Capture the cell that displays the provided text and extract its [X, Y] central coordinate. 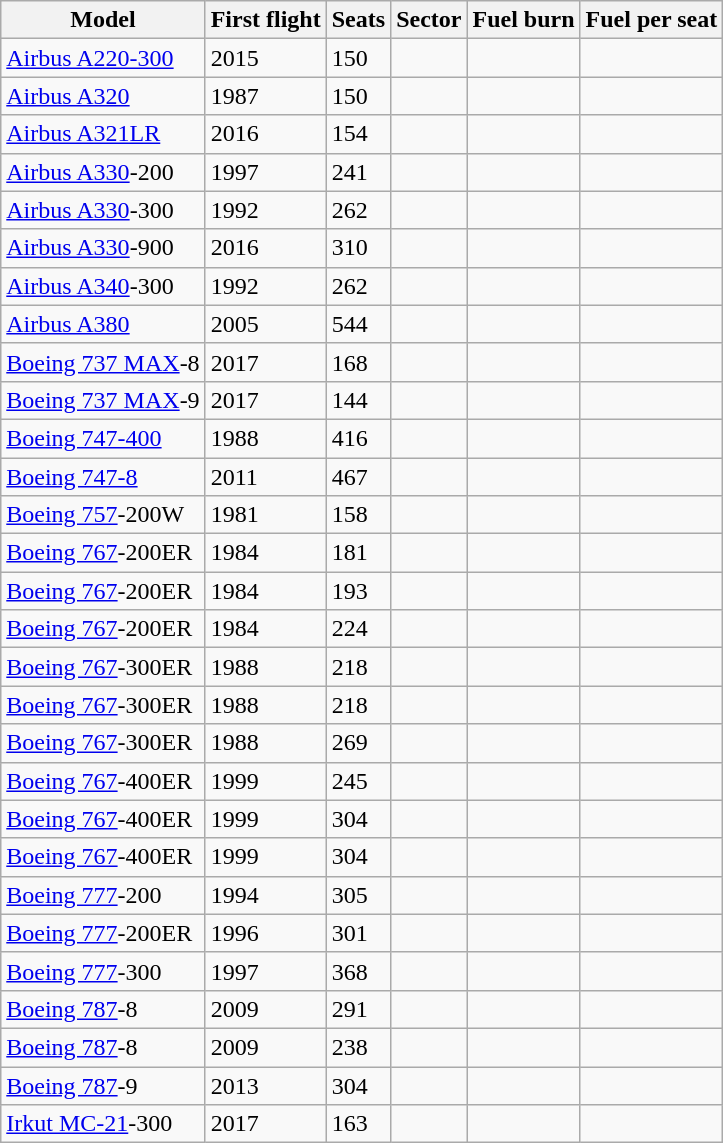
Fuel burn [524, 20]
Airbus A330-900 [103, 248]
Airbus A321LR [103, 134]
2011 [266, 477]
Seats [358, 20]
269 [358, 743]
Boeing 737 MAX-8 [103, 362]
Boeing 777-200ER [103, 933]
368 [358, 971]
Boeing 777-300 [103, 971]
467 [358, 477]
Boeing 747-400 [103, 438]
181 [358, 553]
Boeing 787-9 [103, 1085]
2015 [266, 58]
Model [103, 20]
Airbus A330-300 [103, 210]
Airbus A330-200 [103, 172]
154 [358, 134]
Airbus A220-300 [103, 58]
224 [358, 629]
1996 [266, 933]
1994 [266, 895]
305 [358, 895]
163 [358, 1124]
Sector [429, 20]
245 [358, 781]
416 [358, 438]
238 [358, 1047]
301 [358, 933]
1981 [266, 515]
168 [358, 362]
Airbus A380 [103, 324]
310 [358, 248]
Boeing 747-8 [103, 477]
2005 [266, 324]
544 [358, 324]
Airbus A340-300 [103, 286]
144 [358, 400]
291 [358, 1009]
2013 [266, 1085]
193 [358, 591]
Fuel per seat [652, 20]
Airbus A320 [103, 96]
1987 [266, 96]
Boeing 737 MAX-9 [103, 400]
158 [358, 515]
Boeing 777-200 [103, 895]
241 [358, 172]
Irkut MC-21-300 [103, 1124]
First flight [266, 20]
Boeing 757-200W [103, 515]
